For the text-containing cell, return its midpoint in [X, Y] coordinate format. 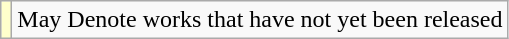
May Denote works that have not yet been released [260, 20]
